From the cell containing the given text, extract its center point as [x, y] coordinate. 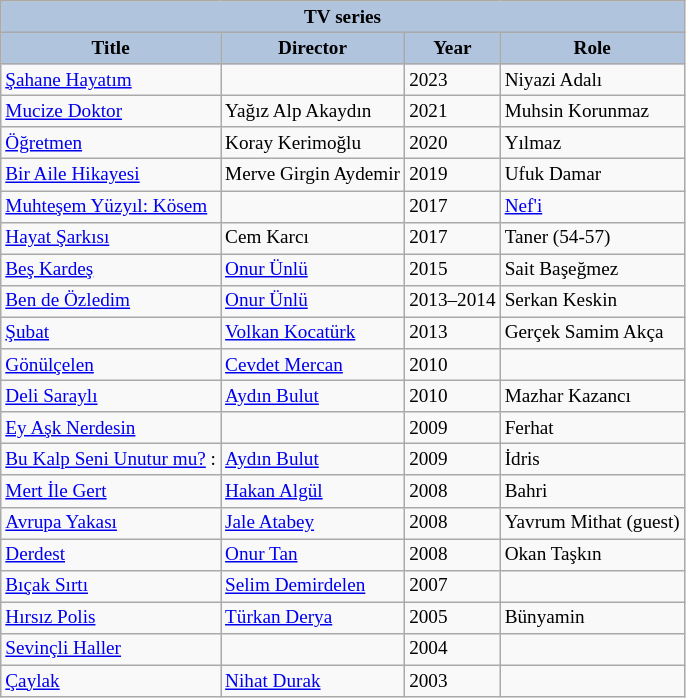
2013–2014 [453, 301]
Yavrum Mithat (guest) [592, 523]
2007 [453, 586]
Ufuk Damar [592, 175]
2020 [453, 143]
Nihat Durak [313, 681]
Bu Kalp Seni Unutur mu? : [111, 460]
Title [111, 48]
Koray Kerimoğlu [313, 143]
2004 [453, 649]
Ferhat [592, 428]
Mert İle Gert [111, 491]
Onur Tan [313, 554]
Yılmaz [592, 143]
2005 [453, 618]
Sevinçli Haller [111, 649]
Yağız Alp Akaydın [313, 111]
Şahane Hayatım [111, 80]
Türkan Derya [313, 618]
2019 [453, 175]
Beş Kardeş [111, 270]
TV series [343, 17]
Sait Başeğmez [592, 270]
Mucize Doktor [111, 111]
Mazhar Kazancı [592, 396]
Bıçak Sırtı [111, 586]
Okan Taşkın [592, 554]
Avrupa Yakası [111, 523]
Gönülçelen [111, 365]
2023 [453, 80]
Şubat [111, 333]
Deli Saraylı [111, 396]
Bahri [592, 491]
Ben de Özledim [111, 301]
Derdest [111, 554]
Cevdet Mercan [313, 365]
Bir Aile Hikayesi [111, 175]
Bünyamin [592, 618]
Öğretmen [111, 143]
Role [592, 48]
2003 [453, 681]
Hayat Şarkısı [111, 238]
Ey Aşk Nerdesin [111, 428]
İdris [592, 460]
Volkan Kocatürk [313, 333]
2021 [453, 111]
Taner (54-57) [592, 238]
Cem Karcı [313, 238]
2015 [453, 270]
Hakan Algül [313, 491]
Muhsin Korunmaz [592, 111]
Çaylak [111, 681]
Serkan Keskin [592, 301]
Gerçek Samim Akça [592, 333]
Muhteşem Yüzyıl: Kösem [111, 206]
Selim Demirdelen [313, 586]
Year [453, 48]
Niyazi Adalı [592, 80]
Director [313, 48]
Merve Girgin Aydemir [313, 175]
Jale Atabey [313, 523]
Nef'i [592, 206]
2013 [453, 333]
Hırsız Polis [111, 618]
